Search for the cell housing the specified text and yield its (X, Y) center coordinate. 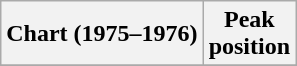
Peakposition (249, 34)
Chart (1975–1976) (102, 34)
